Locate the cell with the specified text and output its (x, y) center coordinate. 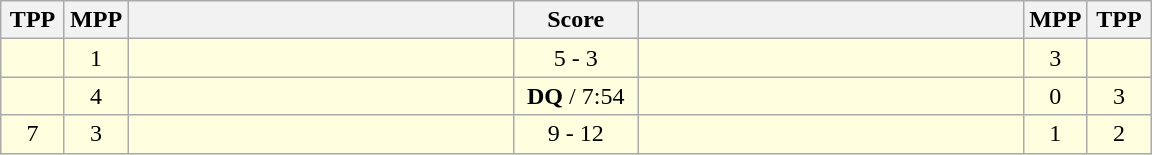
7 (33, 134)
DQ / 7:54 (576, 96)
0 (1056, 96)
4 (96, 96)
5 - 3 (576, 58)
2 (1119, 134)
Score (576, 20)
9 - 12 (576, 134)
